Return the (X, Y) coordinate for the center point of the cell that contains the specified text.  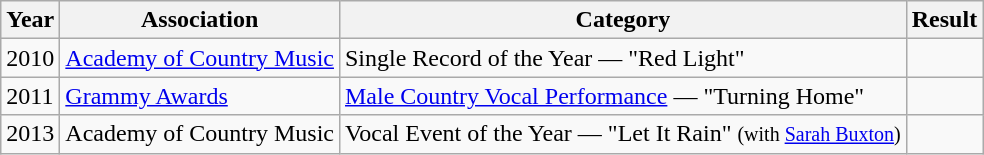
Single Record of the Year — "Red Light" (622, 58)
Association (200, 20)
Result (944, 20)
2010 (30, 58)
Vocal Event of the Year — "Let It Rain" (with Sarah Buxton) (622, 134)
Year (30, 20)
Male Country Vocal Performance — "Turning Home" (622, 96)
Grammy Awards (200, 96)
Category (622, 20)
2013 (30, 134)
2011 (30, 96)
